Return the [X, Y] coordinate for the center point of the cell that contains the specified text.  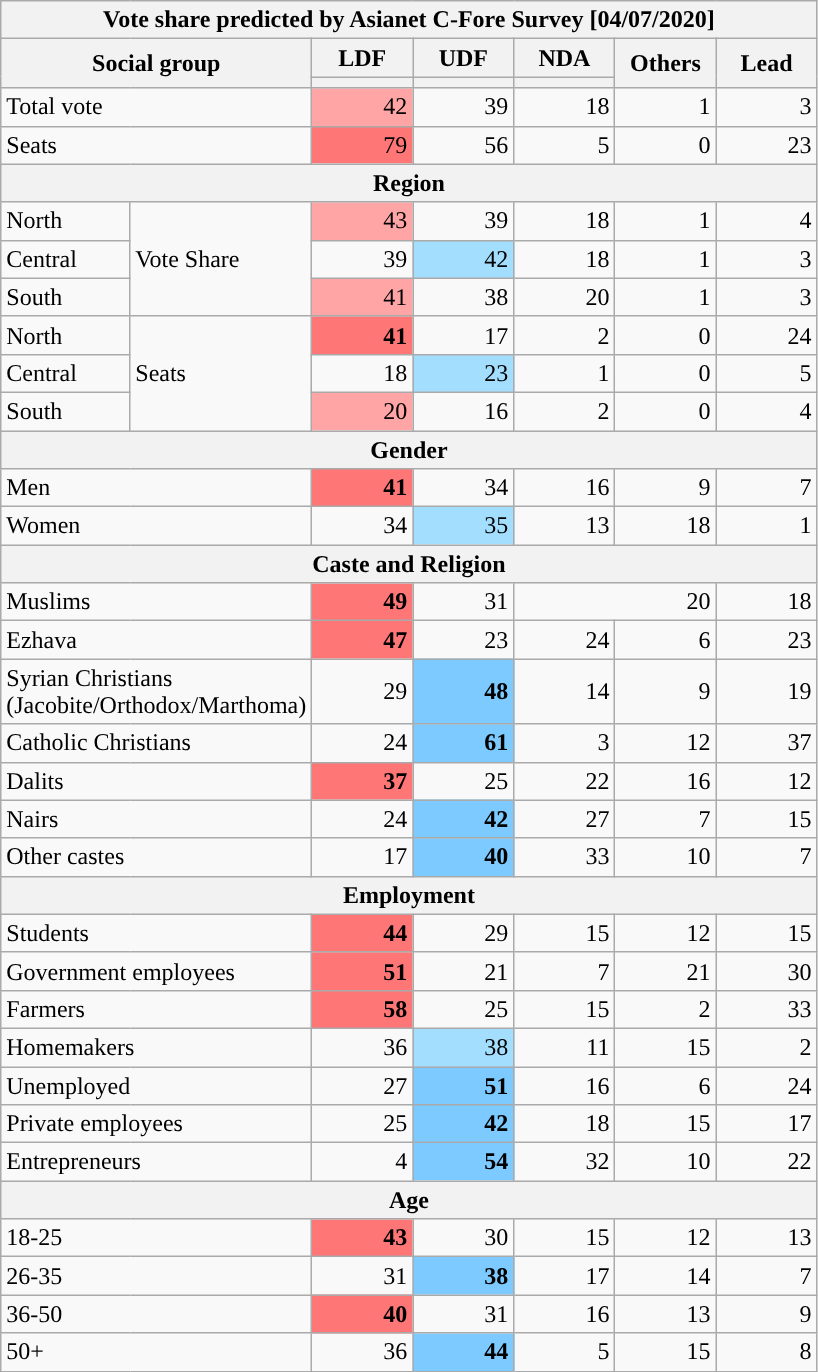
Government employees [156, 971]
Farmers [156, 1009]
49 [362, 602]
54 [464, 1162]
50+ [156, 1352]
Homemakers [156, 1047]
48 [464, 692]
32 [564, 1162]
18-25 [156, 1238]
Unemployed [156, 1085]
Lead [766, 64]
36-50 [156, 1314]
Gender [409, 449]
Men [156, 488]
Catholic Christians [156, 743]
Vote share predicted by Asianet C-Fore Survey [04/07/2020] [409, 20]
Employment [409, 895]
Syrian Christians (Jacobite/Orthodox/Marthoma) [156, 692]
Total vote [156, 107]
Other castes [156, 857]
LDF [362, 58]
26-35 [156, 1276]
61 [464, 743]
Vote Share [221, 259]
Age [409, 1200]
Caste and Religion [409, 564]
Dalits [156, 781]
58 [362, 1009]
8 [766, 1352]
Social group [156, 64]
Entrepreneurs [156, 1162]
47 [362, 640]
Nairs [156, 819]
UDF [464, 58]
56 [464, 145]
Muslims [156, 602]
Women [156, 526]
35 [464, 526]
Students [156, 933]
NDA [564, 58]
Others [666, 64]
Region [409, 183]
Private employees [156, 1124]
11 [564, 1047]
Ezhava [156, 640]
19 [766, 692]
79 [362, 145]
